For the text-containing cell, return its midpoint in (X, Y) coordinate format. 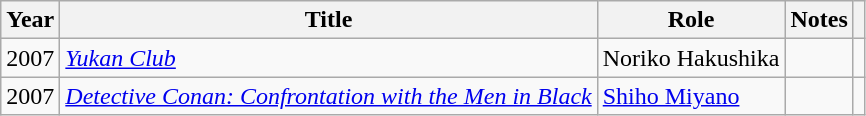
Yukan Club (328, 58)
Noriko Hakushika (691, 58)
Year (30, 20)
Title (328, 20)
Shiho Miyano (691, 96)
Role (691, 20)
Notes (819, 20)
Detective Conan: Confrontation with the Men in Black (328, 96)
